From the cell containing the given text, extract its center point as [x, y] coordinate. 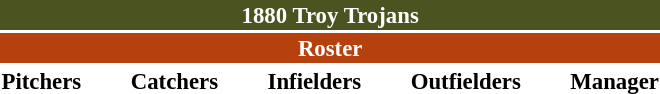
1880 Troy Trojans [330, 15]
Roster [330, 48]
